Output the (x, y) coordinate of the center of the cell containing the given text.  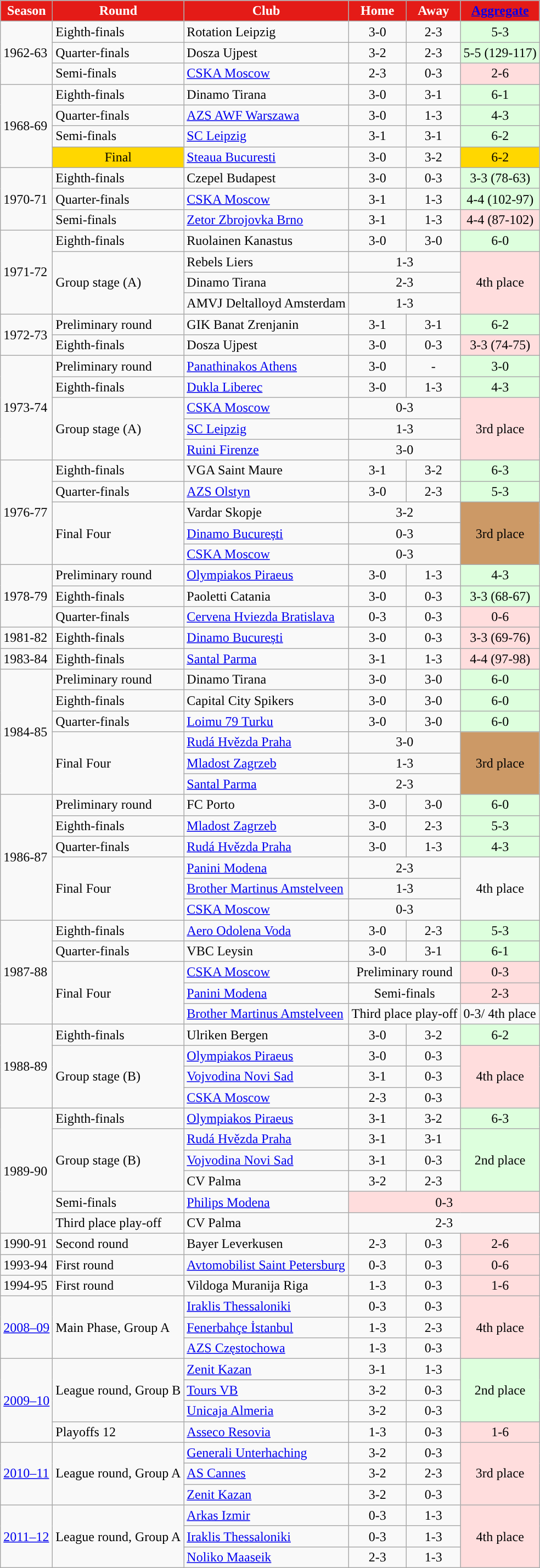
4-4 (87-102) (500, 220)
AZS Olstyn (266, 491)
Vildoga Muranija Riga (266, 1286)
Zetor Zbrojovka Brno (266, 220)
1962-63 (26, 53)
AMVJ Deltalloyd Amsterdam (266, 304)
4-4 (102-97) (500, 199)
GIK Banat Zrenjanin (266, 324)
Steaua Bucuresti (266, 157)
3-3 (74-75) (500, 345)
1988-89 (26, 1066)
Fenerbahçe İstanbul (266, 1328)
Arkas Izmir (266, 1515)
1973-74 (26, 408)
Avtomobilist Saint Petersburg (266, 1264)
0-3/ 4th place (500, 1014)
Loimu 79 Turku (266, 721)
Ruini Firenze (266, 450)
2011–12 (26, 1536)
Tours VB (266, 1390)
AS Cannes (266, 1474)
Dukla Liberec (266, 387)
Aggregate (500, 11)
1981-82 (26, 638)
Bayer Leverkusen (266, 1244)
VGA Saint Maure (266, 471)
1976-77 (26, 512)
1990-91 (26, 1244)
1983-84 (26, 659)
1971-72 (26, 272)
Rotation Leipzig (266, 32)
Czepel Budapest (266, 178)
Club (266, 11)
Unicaja Almeria (266, 1411)
Capital City Spikers (266, 701)
1968-69 (26, 126)
2010–11 (26, 1474)
AZS Częstochowa (266, 1348)
Home (378, 11)
Ulriken Bergen (266, 1035)
VBC Leysin (266, 951)
Paoletti Catania (266, 596)
3-3 (69-76) (500, 638)
5-5 (129-117) (500, 53)
Away (434, 11)
- (434, 366)
League round, Group B (119, 1390)
Ruolainen Kanastus (266, 240)
Asseco Resovia (266, 1432)
Cervena Hviezda Bratislava (266, 617)
AZS AWF Warszawa (266, 115)
Round (119, 11)
Main Phase, Group A (119, 1328)
1972-73 (26, 335)
1993-94 (26, 1264)
1987-88 (26, 972)
1978-79 (26, 596)
2008–09 (26, 1328)
Season (26, 11)
3-3 (68-67) (500, 596)
Playoffs 12 (119, 1432)
Panathinakos Athens (266, 366)
1986-87 (26, 857)
1984-85 (26, 732)
Generali Unterhaching (266, 1453)
3-3 (78-63) (500, 178)
Vardar Skopje (266, 512)
4-4 (97-98) (500, 659)
Philips Modena (266, 1202)
1970-71 (26, 199)
Second round (119, 1244)
1989-90 (26, 1171)
Rebels Liers (266, 262)
1994-95 (26, 1286)
FC Porto (266, 805)
Aero Odolena Voda (266, 931)
Noliko Maaseik (266, 1557)
2009–10 (26, 1401)
Final (119, 157)
